Provide the (X, Y) coordinate of the cell's center where the given text is located.  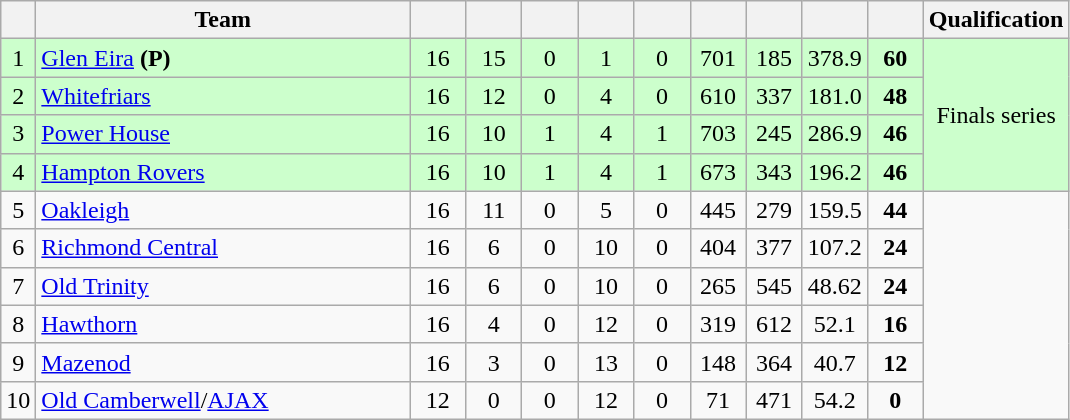
377 (774, 248)
286.9 (834, 134)
11 (494, 210)
185 (774, 58)
44 (895, 210)
319 (718, 324)
Mazenod (223, 362)
9 (18, 362)
13 (606, 362)
701 (718, 58)
48 (895, 96)
196.2 (834, 172)
40.7 (834, 362)
Qualification (996, 20)
Hampton Rovers (223, 172)
703 (718, 134)
545 (774, 286)
159.5 (834, 210)
673 (718, 172)
364 (774, 362)
265 (718, 286)
Old Camberwell/AJAX (223, 400)
2 (18, 96)
445 (718, 210)
48.62 (834, 286)
612 (774, 324)
15 (494, 58)
337 (774, 96)
279 (774, 210)
71 (718, 400)
52.1 (834, 324)
8 (18, 324)
378.9 (834, 58)
Old Trinity (223, 286)
181.0 (834, 96)
245 (774, 134)
404 (718, 248)
Whitefriars (223, 96)
7 (18, 286)
471 (774, 400)
107.2 (834, 248)
Glen Eira (P) (223, 58)
60 (895, 58)
148 (718, 362)
Team (223, 20)
Hawthorn (223, 324)
Richmond Central (223, 248)
343 (774, 172)
Power House (223, 134)
610 (718, 96)
54.2 (834, 400)
Finals series (996, 115)
Oakleigh (223, 210)
